Search for the cell housing the specified text and yield its (X, Y) center coordinate. 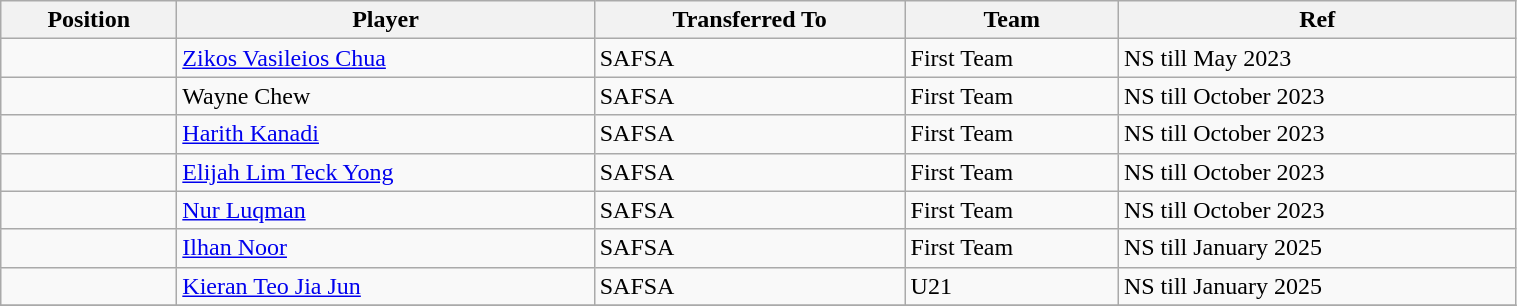
Ilhan Noor (386, 248)
Transferred To (750, 20)
Harith Kanadi (386, 134)
Elijah Lim Teck Yong (386, 172)
U21 (1012, 286)
Kieran Teo Jia Jun (386, 286)
Player (386, 20)
Position (89, 20)
Ref (1317, 20)
NS till May 2023 (1317, 58)
Wayne Chew (386, 96)
Team (1012, 20)
Nur Luqman (386, 210)
Zikos Vasileios Chua (386, 58)
